Search for the cell housing the specified text and yield its [X, Y] center coordinate. 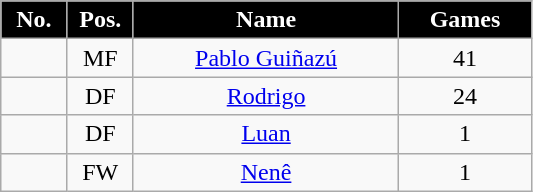
Nenê [266, 172]
Name [266, 20]
MF [100, 58]
FW [100, 172]
Pos. [100, 20]
Games [466, 20]
24 [466, 96]
Pablo Guiñazú [266, 58]
No. [34, 20]
Luan [266, 134]
41 [466, 58]
Rodrigo [266, 96]
